Return (x, y) of the center of cell containing provided text 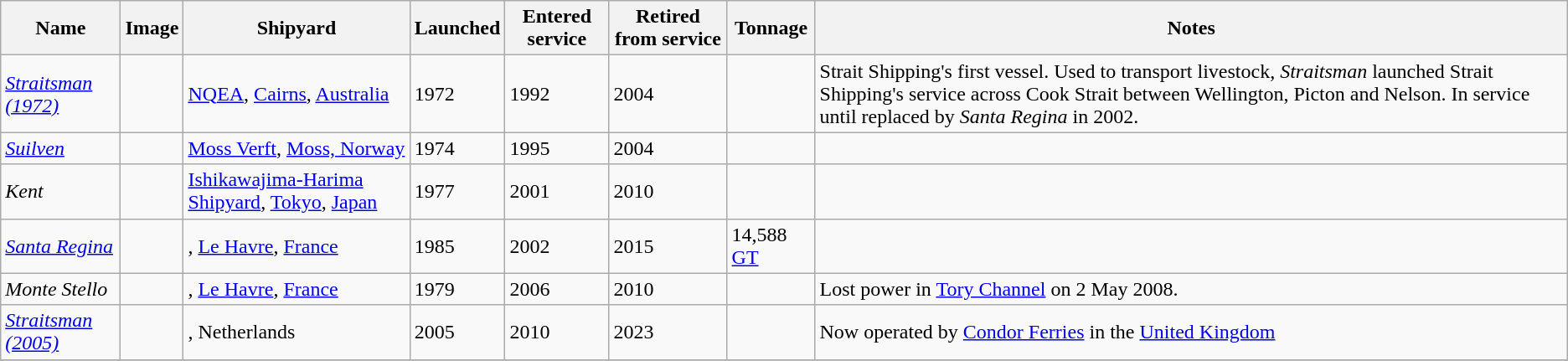
1979 (457, 289)
2015 (668, 246)
2006 (557, 289)
2001 (557, 191)
Tonnage (771, 28)
Kent (60, 191)
Retired from service (668, 28)
Santa Regina (60, 246)
2002 (557, 246)
Shipyard (297, 28)
Entered service (557, 28)
NQEA, Cairns, Australia (297, 94)
14,588 GT (771, 246)
Now operated by Condor Ferries in the United Kingdom (1191, 332)
Monte Stello (60, 289)
Name (60, 28)
Straitsman (1972) (60, 94)
Image (152, 28)
Notes (1191, 28)
2005 (457, 332)
Straitsman (2005) (60, 332)
1977 (457, 191)
Ishikawajima-Harima Shipyard, Tokyo, Japan (297, 191)
1995 (557, 148)
Suilven (60, 148)
1972 (457, 94)
1985 (457, 246)
1992 (557, 94)
Moss Verft, Moss, Norway (297, 148)
2023 (668, 332)
, Netherlands (297, 332)
Launched (457, 28)
Lost power in Tory Channel on 2 May 2008. (1191, 289)
1974 (457, 148)
